Determine the (x, y) coordinate at the center of the cell enclosing the given text.  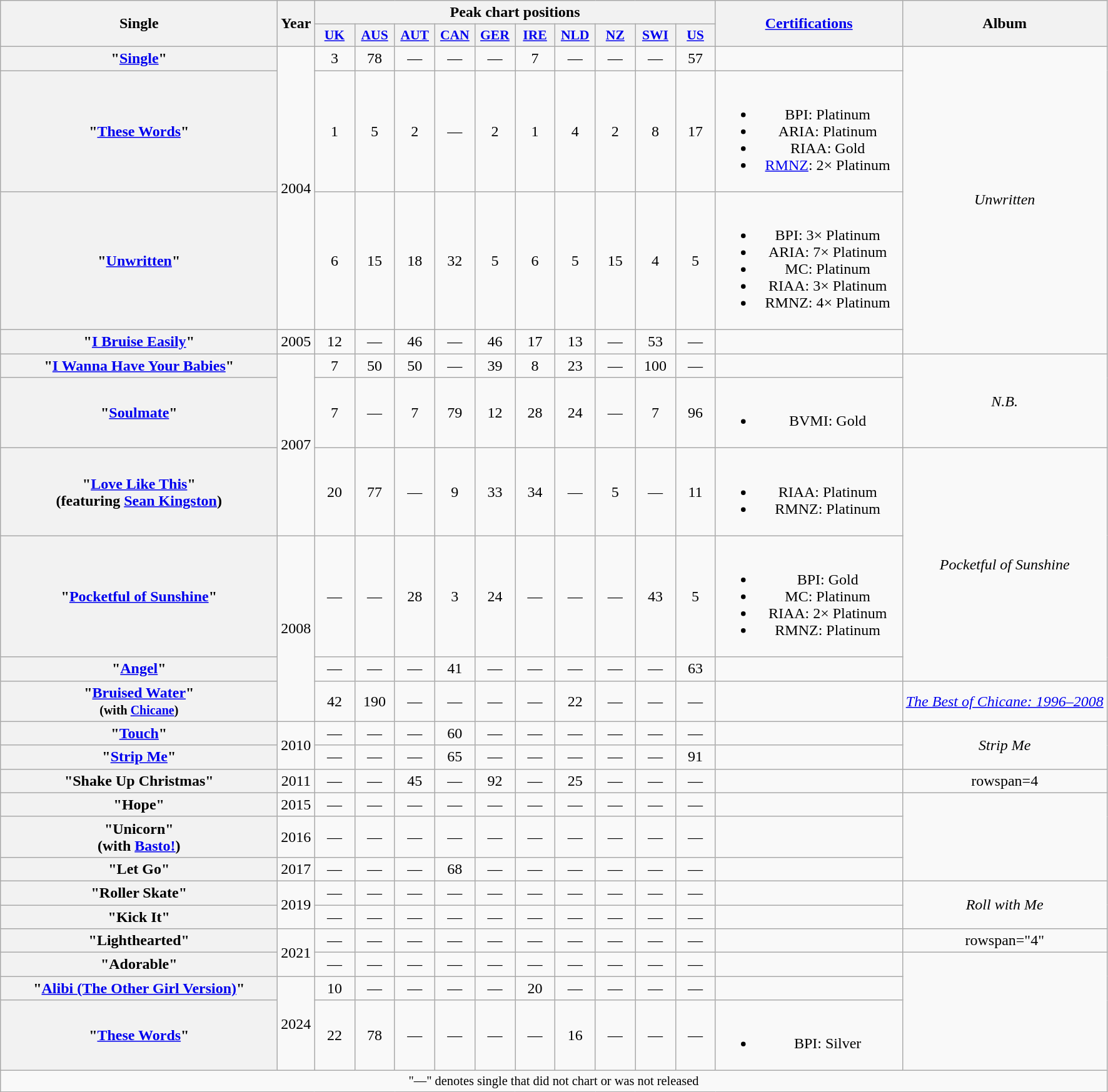
77 (375, 492)
"Unicorn"(with Basto!) (139, 836)
60 (455, 733)
"I Wanna Have Your Babies" (139, 366)
11 (695, 492)
"Shake Up Christmas" (139, 781)
"Roller Skate" (139, 893)
"Let Go" (139, 869)
53 (655, 342)
2019 (296, 904)
"—" denotes single that did not chart or was not released (554, 1081)
"Kick It" (139, 917)
91 (695, 757)
US (695, 36)
"Alibi (The Other Girl Version)" (139, 988)
13 (575, 342)
79 (455, 413)
IRE (535, 36)
96 (695, 413)
65 (455, 757)
NLD (575, 36)
2024 (296, 1024)
63 (695, 669)
2010 (296, 745)
"Bruised Water"(with Chicane) (139, 701)
100 (655, 366)
2021 (296, 953)
"Unwritten" (139, 261)
Pocketful of Sunshine (1004, 564)
57 (695, 58)
BPI: Silver (809, 1035)
"Angel" (139, 669)
2008 (296, 629)
The Best of Chicane: 1996–2008 (1004, 701)
2017 (296, 869)
"Touch" (139, 733)
BPI: GoldMC: PlatinumRIAA: 2× PlatinumRMNZ: Platinum (809, 596)
rowspan=4 (1004, 781)
"Single" (139, 58)
Certifications (809, 24)
N.B. (1004, 401)
Single (139, 24)
42 (335, 701)
Peak chart positions (515, 13)
"Pocketful of Sunshine" (139, 596)
39 (495, 366)
Album (1004, 24)
33 (495, 492)
2016 (296, 836)
16 (575, 1035)
2007 (296, 445)
rowspan="4" (1004, 941)
BPI: 3× PlatinumARIA: 7× PlatinumMC: PlatinumRIAA: 3× PlatinumRMNZ: 4× Platinum (809, 261)
RIAA: PlatinumRMNZ: Platinum (809, 492)
41 (455, 669)
23 (575, 366)
92 (495, 781)
SWI (655, 36)
"Strip Me" (139, 757)
"Lighthearted" (139, 941)
NZ (615, 36)
2005 (296, 342)
GER (495, 36)
"Soulmate" (139, 413)
Year (296, 24)
18 (415, 261)
Unwritten (1004, 200)
34 (535, 492)
2004 (296, 188)
9 (455, 492)
Roll with Me (1004, 904)
68 (455, 869)
45 (415, 781)
10 (335, 988)
"Hope" (139, 804)
190 (375, 701)
UK (335, 36)
25 (575, 781)
2011 (296, 781)
32 (455, 261)
43 (655, 596)
"I Bruise Easily" (139, 342)
CAN (455, 36)
"Adorable" (139, 964)
BPI: PlatinumARIA: PlatinumRIAA: GoldRMNZ: 2× Platinum (809, 131)
2015 (296, 804)
AUS (375, 36)
AUT (415, 36)
"Love Like This"(featuring Sean Kingston) (139, 492)
Strip Me (1004, 745)
BVMI: Gold (809, 413)
